For the text-containing cell, return its midpoint in [X, Y] coordinate format. 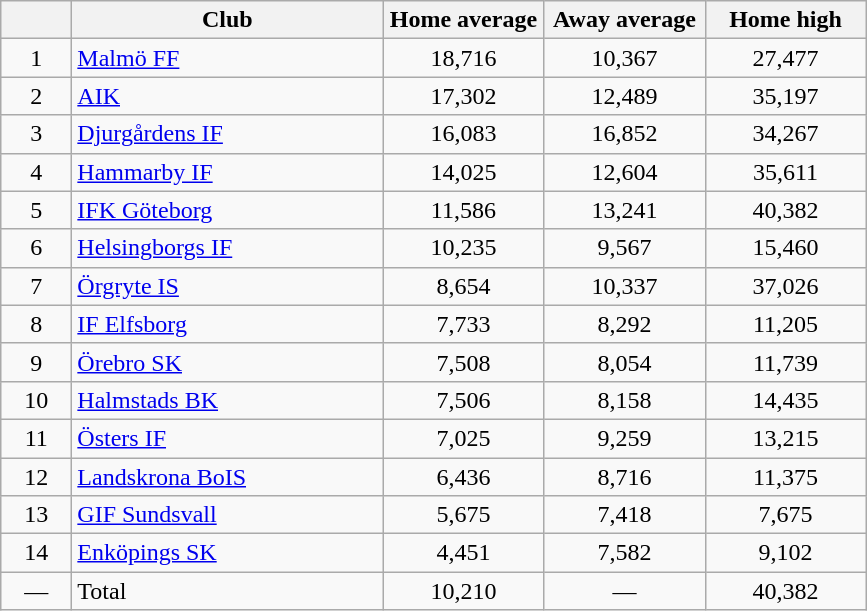
Helsingborgs IF [228, 248]
8,158 [624, 400]
4 [36, 172]
6,436 [464, 477]
13 [36, 515]
7,418 [624, 515]
4,451 [464, 553]
9,567 [624, 248]
Total [228, 591]
Malmö FF [228, 58]
7,025 [464, 438]
Club [228, 20]
7,675 [786, 515]
Hammarby IF [228, 172]
9 [36, 362]
Landskrona BoIS [228, 477]
3 [36, 134]
12 [36, 477]
Enköpings SK [228, 553]
AIK [228, 96]
10,367 [624, 58]
9,102 [786, 553]
37,026 [786, 286]
5,675 [464, 515]
Östers IF [228, 438]
11,205 [786, 324]
Home high [786, 20]
IF Elfsborg [228, 324]
11 [36, 438]
10,235 [464, 248]
Djurgårdens IF [228, 134]
Away average [624, 20]
8,716 [624, 477]
18,716 [464, 58]
8,054 [624, 362]
35,611 [786, 172]
10,337 [624, 286]
10 [36, 400]
GIF Sundsvall [228, 515]
16,852 [624, 134]
7,508 [464, 362]
Halmstads BK [228, 400]
6 [36, 248]
13,215 [786, 438]
17,302 [464, 96]
11,586 [464, 210]
8,654 [464, 286]
11,375 [786, 477]
8,292 [624, 324]
10,210 [464, 591]
2 [36, 96]
34,267 [786, 134]
Home average [464, 20]
IFK Göteborg [228, 210]
14,025 [464, 172]
13,241 [624, 210]
16,083 [464, 134]
11,739 [786, 362]
8 [36, 324]
12,604 [624, 172]
Örebro SK [228, 362]
7,506 [464, 400]
1 [36, 58]
35,197 [786, 96]
7,733 [464, 324]
27,477 [786, 58]
9,259 [624, 438]
15,460 [786, 248]
14,435 [786, 400]
14 [36, 553]
12,489 [624, 96]
5 [36, 210]
7 [36, 286]
7,582 [624, 553]
Örgryte IS [228, 286]
